Capture the cell that displays the provided text and extract its [x, y] central coordinate. 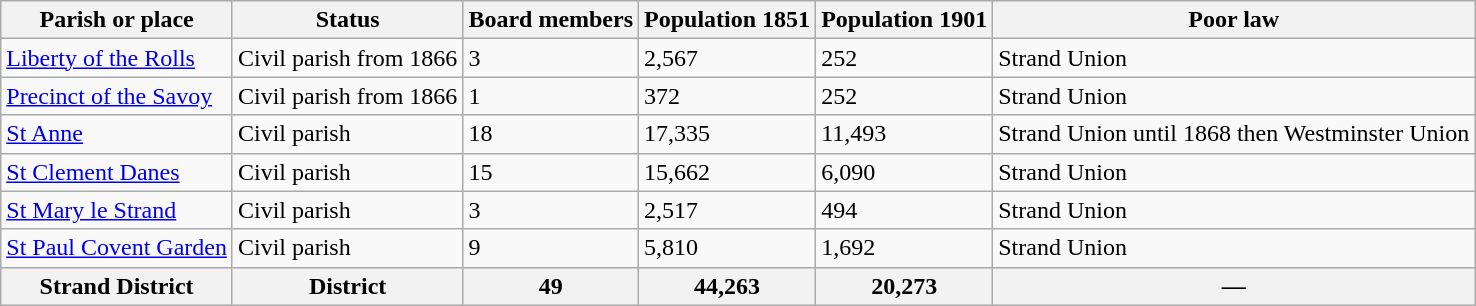
St Paul Covent Garden [117, 248]
St Clement Danes [117, 172]
District [347, 286]
9 [551, 248]
11,493 [904, 134]
Strand District [117, 286]
15 [551, 172]
1,692 [904, 248]
20,273 [904, 286]
Parish or place [117, 20]
5,810 [728, 248]
17,335 [728, 134]
44,263 [728, 286]
St Anne [117, 134]
Precinct of the Savoy [117, 96]
2,567 [728, 58]
Status [347, 20]
18 [551, 134]
Strand Union until 1868 then Westminster Union [1234, 134]
Poor law [1234, 20]
Population 1901 [904, 20]
Population 1851 [728, 20]
49 [551, 286]
Liberty of the Rolls [117, 58]
— [1234, 286]
St Mary le Strand [117, 210]
15,662 [728, 172]
372 [728, 96]
1 [551, 96]
Board members [551, 20]
6,090 [904, 172]
494 [904, 210]
2,517 [728, 210]
